Search for the cell housing the specified text and yield its (X, Y) center coordinate. 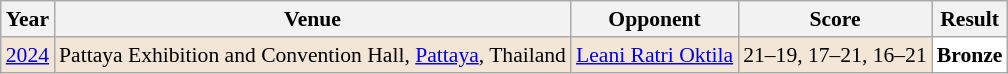
Pattaya Exhibition and Convention Hall, Pattaya, Thailand (312, 55)
Result (970, 19)
Year (28, 19)
Bronze (970, 55)
2024 (28, 55)
Venue (312, 19)
21–19, 17–21, 16–21 (835, 55)
Opponent (654, 19)
Leani Ratri Oktila (654, 55)
Score (835, 19)
